Identify which cell holds the provided text, then report its [x, y] central coordinate. 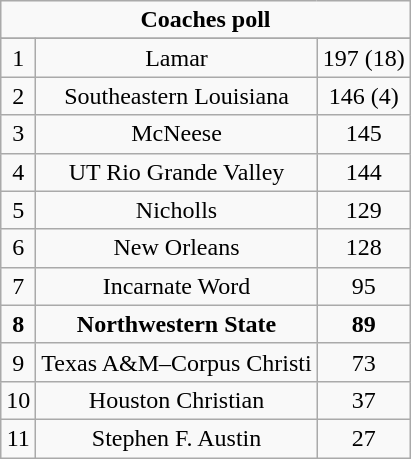
2 [18, 96]
UT Rio Grande Valley [176, 172]
11 [18, 438]
145 [364, 134]
4 [18, 172]
95 [364, 286]
Texas A&M–Corpus Christi [176, 362]
Houston Christian [176, 400]
Lamar [176, 58]
10 [18, 400]
1 [18, 58]
37 [364, 400]
Northwestern State [176, 324]
9 [18, 362]
3 [18, 134]
Incarnate Word [176, 286]
Nicholls [176, 210]
5 [18, 210]
73 [364, 362]
146 (4) [364, 96]
New Orleans [176, 248]
197 (18) [364, 58]
128 [364, 248]
Stephen F. Austin [176, 438]
129 [364, 210]
89 [364, 324]
Southeastern Louisiana [176, 96]
Coaches poll [206, 20]
8 [18, 324]
7 [18, 286]
McNeese [176, 134]
6 [18, 248]
27 [364, 438]
144 [364, 172]
